Find where the given text appears and provide that cell's center as [X, Y] coordinate. 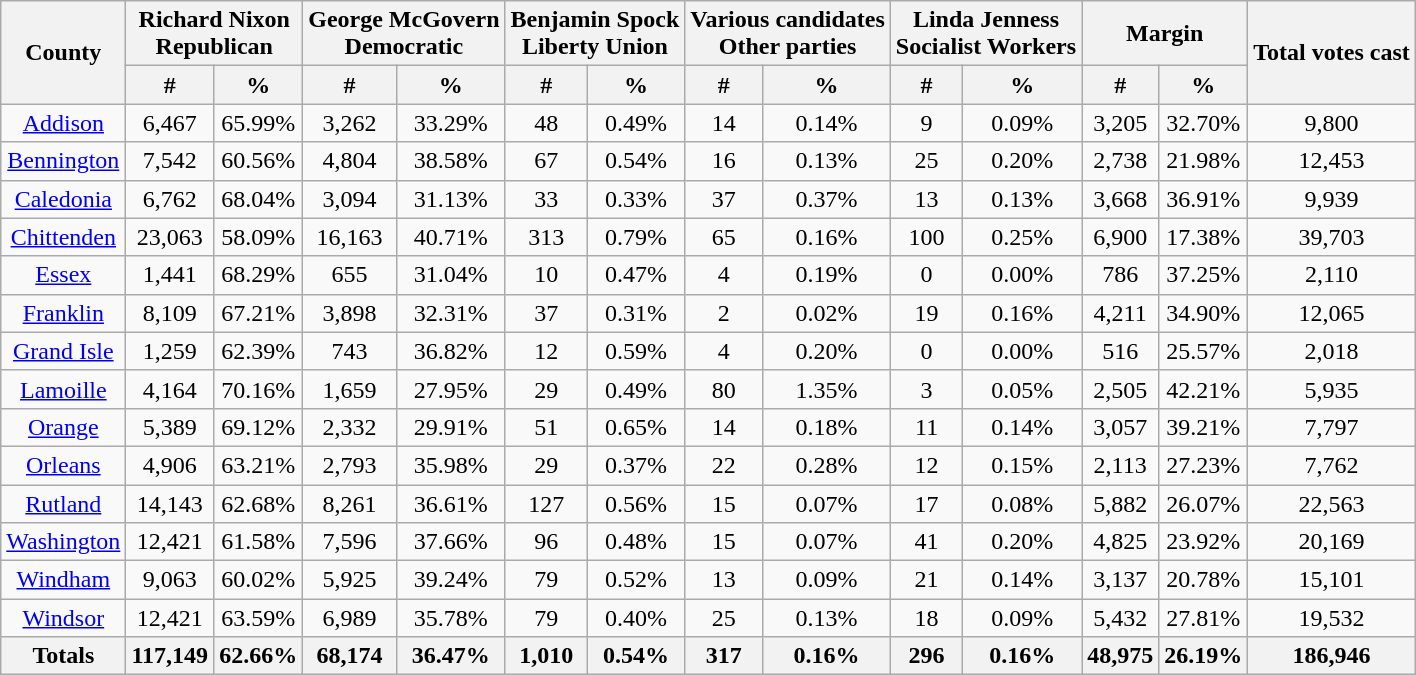
37.66% [451, 542]
21.98% [1204, 161]
22 [724, 465]
Caledonia [64, 199]
Franklin [64, 313]
3 [926, 389]
0.59% [636, 351]
38.58% [451, 161]
15,101 [1332, 580]
317 [724, 656]
36.82% [451, 351]
2 [724, 313]
65 [724, 237]
Margin [1165, 34]
8,261 [350, 503]
67 [546, 161]
26.19% [1204, 656]
5,925 [350, 580]
23,063 [170, 237]
14,143 [170, 503]
60.02% [258, 580]
1,659 [350, 389]
27.23% [1204, 465]
19,532 [1332, 618]
32.70% [1204, 123]
2,018 [1332, 351]
3,094 [350, 199]
35.78% [451, 618]
3,898 [350, 313]
2,505 [1120, 389]
3,205 [1120, 123]
4,825 [1120, 542]
6,900 [1120, 237]
20.78% [1204, 580]
1,441 [170, 275]
9,063 [170, 580]
5,935 [1332, 389]
63.59% [258, 618]
Orange [64, 427]
11 [926, 427]
4,211 [1120, 313]
4,164 [170, 389]
33 [546, 199]
35.98% [451, 465]
0.56% [636, 503]
117,149 [170, 656]
743 [350, 351]
10 [546, 275]
Essex [64, 275]
67.21% [258, 313]
100 [926, 237]
313 [546, 237]
Totals [64, 656]
Grand Isle [64, 351]
Windsor [64, 618]
61.58% [258, 542]
1,010 [546, 656]
2,332 [350, 427]
5,882 [1120, 503]
0.05% [1022, 389]
69.12% [258, 427]
Lamoille [64, 389]
1,259 [170, 351]
36.47% [451, 656]
7,542 [170, 161]
22,563 [1332, 503]
96 [546, 542]
42.21% [1204, 389]
Total votes cast [1332, 52]
26.07% [1204, 503]
16 [724, 161]
186,946 [1332, 656]
9,800 [1332, 123]
12,065 [1332, 313]
3,057 [1120, 427]
Bennington [64, 161]
Chittenden [64, 237]
19 [926, 313]
0.33% [636, 199]
65.99% [258, 123]
60.56% [258, 161]
Addison [64, 123]
62.39% [258, 351]
0.15% [1022, 465]
27.95% [451, 389]
0.40% [636, 618]
25.57% [1204, 351]
68.29% [258, 275]
80 [724, 389]
39,703 [1332, 237]
Linda JennessSocialist Workers [986, 34]
516 [1120, 351]
1.35% [827, 389]
6,467 [170, 123]
29.91% [451, 427]
27.81% [1204, 618]
37.25% [1204, 275]
0.48% [636, 542]
0.79% [636, 237]
0.19% [827, 275]
21 [926, 580]
17.38% [1204, 237]
48 [546, 123]
6,989 [350, 618]
Rutland [64, 503]
0.52% [636, 580]
63.21% [258, 465]
68,174 [350, 656]
Orleans [64, 465]
6,762 [170, 199]
127 [546, 503]
40.71% [451, 237]
0.28% [827, 465]
0.02% [827, 313]
2,793 [350, 465]
Richard NixonRepublican [214, 34]
3,262 [350, 123]
0.18% [827, 427]
23.92% [1204, 542]
2,113 [1120, 465]
Various candidatesOther parties [788, 34]
41 [926, 542]
0.31% [636, 313]
33.29% [451, 123]
Benjamin SpockLiberty Union [595, 34]
0.47% [636, 275]
58.09% [258, 237]
Windham [64, 580]
4,906 [170, 465]
36.91% [1204, 199]
51 [546, 427]
0.65% [636, 427]
31.04% [451, 275]
32.31% [451, 313]
7,596 [350, 542]
9,939 [1332, 199]
9 [926, 123]
12,453 [1332, 161]
68.04% [258, 199]
5,389 [170, 427]
5,432 [1120, 618]
2,110 [1332, 275]
31.13% [451, 199]
39.24% [451, 580]
0.25% [1022, 237]
18 [926, 618]
3,137 [1120, 580]
George McGovernDemocratic [404, 34]
2,738 [1120, 161]
34.90% [1204, 313]
39.21% [1204, 427]
62.66% [258, 656]
655 [350, 275]
48,975 [1120, 656]
8,109 [170, 313]
7,762 [1332, 465]
16,163 [350, 237]
3,668 [1120, 199]
7,797 [1332, 427]
17 [926, 503]
36.61% [451, 503]
296 [926, 656]
70.16% [258, 389]
62.68% [258, 503]
20,169 [1332, 542]
0.08% [1022, 503]
County [64, 52]
Washington [64, 542]
4,804 [350, 161]
786 [1120, 275]
